Capture the cell that displays the provided text and extract its [x, y] central coordinate. 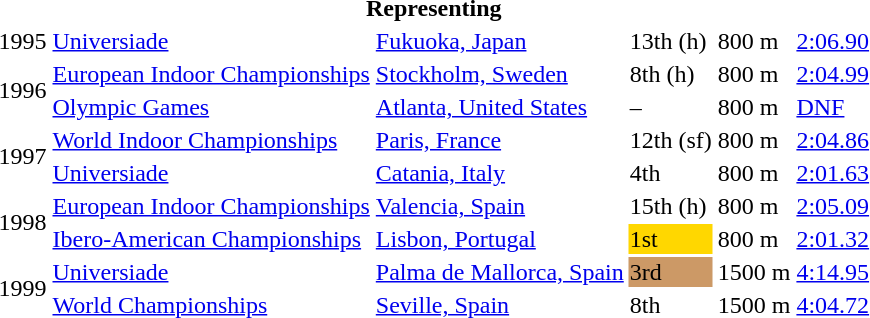
1500 m [754, 272]
1st [670, 239]
Ibero-American Championships [211, 239]
Fukuoka, Japan [500, 41]
Paris, France [500, 140]
3rd [670, 272]
4th [670, 173]
Palma de Mallorca, Spain [500, 272]
Catania, Italy [500, 173]
– [670, 107]
12th (sf) [670, 140]
Atlanta, United States [500, 107]
Valencia, Spain [500, 206]
13th (h) [670, 41]
8th (h) [670, 74]
Stockholm, Sweden [500, 74]
Olympic Games [211, 107]
15th (h) [670, 206]
Lisbon, Portugal [500, 239]
World Indoor Championships [211, 140]
